Capture the cell that displays the provided text and extract its (x, y) central coordinate. 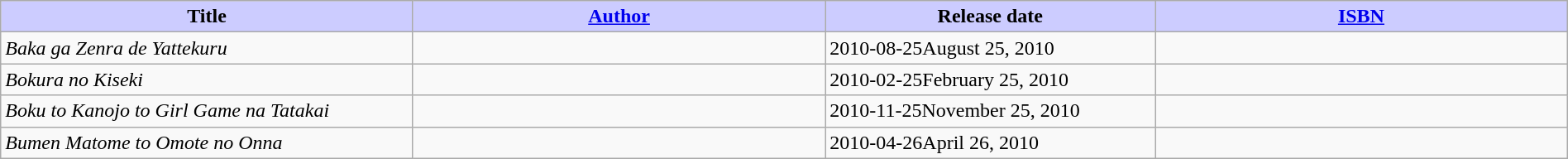
2010-02-25February 25, 2010 (991, 79)
Release date (991, 17)
Baka ga Zenra de Yattekuru (207, 48)
Bumen Matome to Omote no Onna (207, 142)
2010-08-25August 25, 2010 (991, 48)
2010-11-25November 25, 2010 (991, 111)
ISBN (1361, 17)
Title (207, 17)
Boku to Kanojo to Girl Game na Tatakai (207, 111)
2010-04-26April 26, 2010 (991, 142)
Author (619, 17)
Bokura no Kiseki (207, 79)
